Capture the cell that displays the provided text and extract its [X, Y] central coordinate. 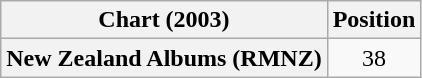
Chart (2003) [164, 20]
Position [374, 20]
38 [374, 58]
New Zealand Albums (RMNZ) [164, 58]
